Determine the (X, Y) coordinate at the center of the cell enclosing the given text.  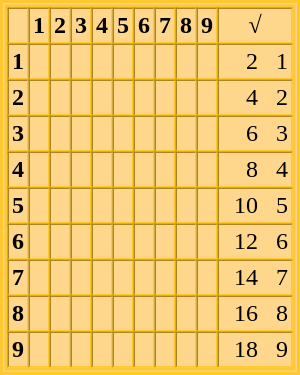
18 9 (256, 350)
4 2 (256, 98)
6 3 (256, 134)
8 4 (256, 170)
16 8 (256, 314)
14 7 (256, 278)
√ (256, 26)
12 6 (256, 242)
2 1 (256, 62)
10 5 (256, 206)
